Scan for the cell matching the given text and deliver its [x, y] coordinate at center. 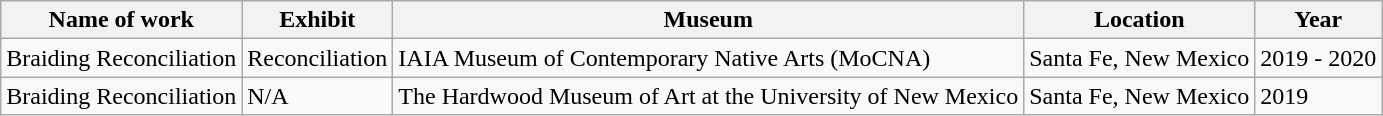
IAIA Museum of Contemporary Native Arts (MoCNA) [708, 58]
2019 [1318, 96]
Name of work [122, 20]
2019 - 2020 [1318, 58]
The Hardwood Museum of Art at the University of New Mexico [708, 96]
Location [1140, 20]
Museum [708, 20]
Exhibit [318, 20]
N/A [318, 96]
Year [1318, 20]
Reconciliation [318, 58]
